Identify which cell holds the provided text, then report its [x, y] central coordinate. 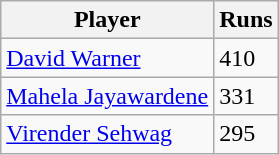
Mahela Jayawardene [108, 96]
331 [246, 96]
410 [246, 58]
Runs [246, 20]
David Warner [108, 58]
Player [108, 20]
295 [246, 134]
Virender Sehwag [108, 134]
